Output the [X, Y] coordinate of the center of the cell containing the given text.  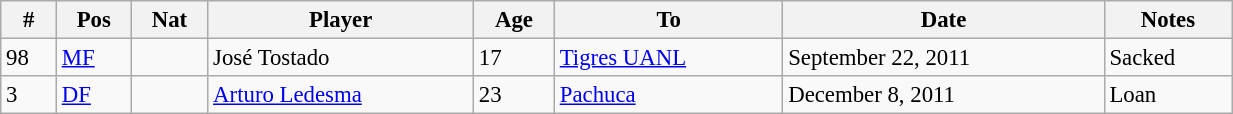
December 8, 2011 [944, 95]
DF [94, 95]
Pos [94, 20]
Sacked [1168, 58]
23 [514, 95]
Arturo Ledesma [341, 95]
98 [29, 58]
17 [514, 58]
3 [29, 95]
Pachuca [668, 95]
Date [944, 20]
MF [94, 58]
# [29, 20]
Age [514, 20]
To [668, 20]
Player [341, 20]
Nat [170, 20]
Loan [1168, 95]
Tigres UANL [668, 58]
September 22, 2011 [944, 58]
Notes [1168, 20]
José Tostado [341, 58]
